Return (X, Y) of the center of cell containing provided text 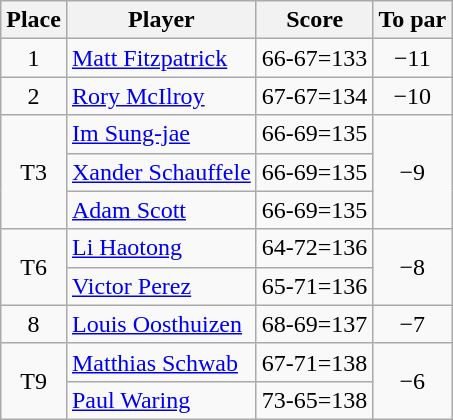
Xander Schauffele (161, 172)
Li Haotong (161, 248)
73-65=138 (314, 400)
65-71=136 (314, 286)
Victor Perez (161, 286)
T6 (34, 267)
2 (34, 96)
−7 (412, 324)
Player (161, 20)
Rory McIlroy (161, 96)
−6 (412, 381)
Adam Scott (161, 210)
66-67=133 (314, 58)
67-71=138 (314, 362)
64-72=136 (314, 248)
Im Sung-jae (161, 134)
1 (34, 58)
Matt Fitzpatrick (161, 58)
68-69=137 (314, 324)
To par (412, 20)
Score (314, 20)
Paul Waring (161, 400)
Place (34, 20)
−8 (412, 267)
−9 (412, 172)
T9 (34, 381)
T3 (34, 172)
Louis Oosthuizen (161, 324)
67-67=134 (314, 96)
Matthias Schwab (161, 362)
−11 (412, 58)
8 (34, 324)
−10 (412, 96)
